Extract the [X, Y] coordinate from the center of the cell holding the provided text.  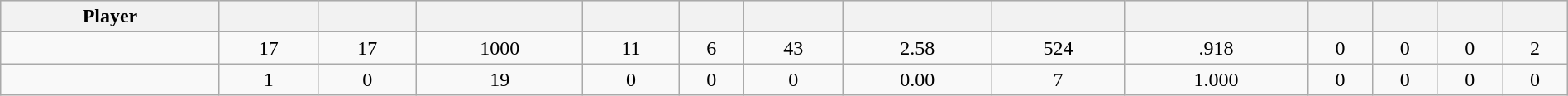
7 [1059, 79]
0.00 [918, 79]
6 [711, 48]
1000 [500, 48]
.918 [1216, 48]
2 [1535, 48]
524 [1059, 48]
1.000 [1216, 79]
1 [268, 79]
11 [631, 48]
Player [110, 17]
2.58 [918, 48]
43 [794, 48]
19 [500, 79]
